Find where the given text appears and provide that cell's center as [x, y] coordinate. 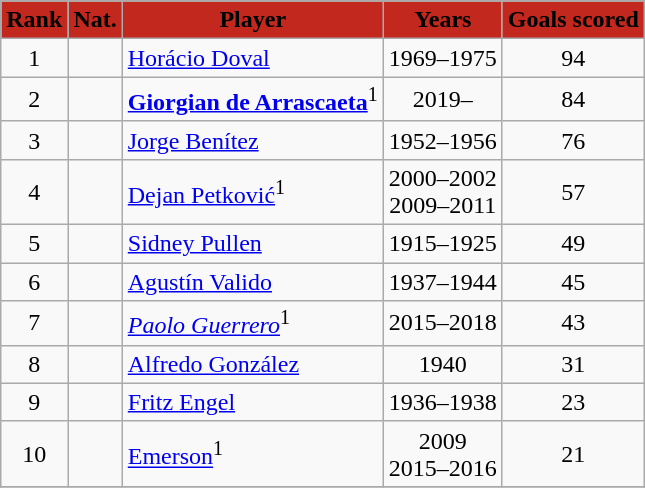
Fritz Engel [252, 402]
20092015–2016 [442, 454]
2019– [442, 100]
21 [573, 454]
1 [34, 58]
5 [34, 244]
57 [573, 192]
43 [573, 324]
45 [573, 282]
84 [573, 100]
49 [573, 244]
1936–1938 [442, 402]
2015–2018 [442, 324]
8 [34, 364]
Paolo Guerrero1 [252, 324]
76 [573, 140]
1915–1925 [442, 244]
Goals scored [573, 20]
23 [573, 402]
Sidney Pullen [252, 244]
Nat. [95, 20]
1969–1975 [442, 58]
31 [573, 364]
94 [573, 58]
7 [34, 324]
Jorge Benítez [252, 140]
Agustín Valido [252, 282]
Dejan Petković1 [252, 192]
3 [34, 140]
1940 [442, 364]
6 [34, 282]
Horácio Doval [252, 58]
Alfredo González [252, 364]
9 [34, 402]
10 [34, 454]
Giorgian de Arrascaeta1 [252, 100]
Years [442, 20]
2 [34, 100]
2000–20022009–2011 [442, 192]
1952–1956 [442, 140]
4 [34, 192]
Player [252, 20]
Rank [34, 20]
Emerson1 [252, 454]
1937–1944 [442, 282]
